Scan for the cell matching the given text and deliver its (x, y) coordinate at center. 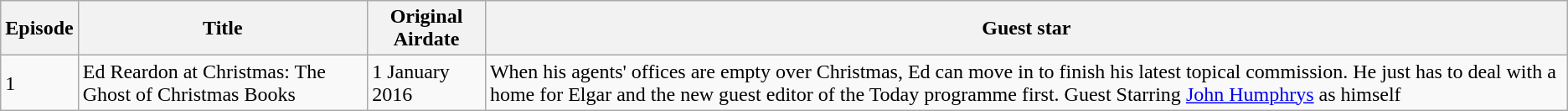
1 (39, 82)
Ed Reardon at Christmas: The Ghost of Christmas Books (223, 82)
Original Airdate (427, 29)
Guest star (1026, 29)
Episode (39, 29)
1 January 2016 (427, 82)
Title (223, 29)
